For the text-containing cell, return its midpoint in (X, Y) coordinate format. 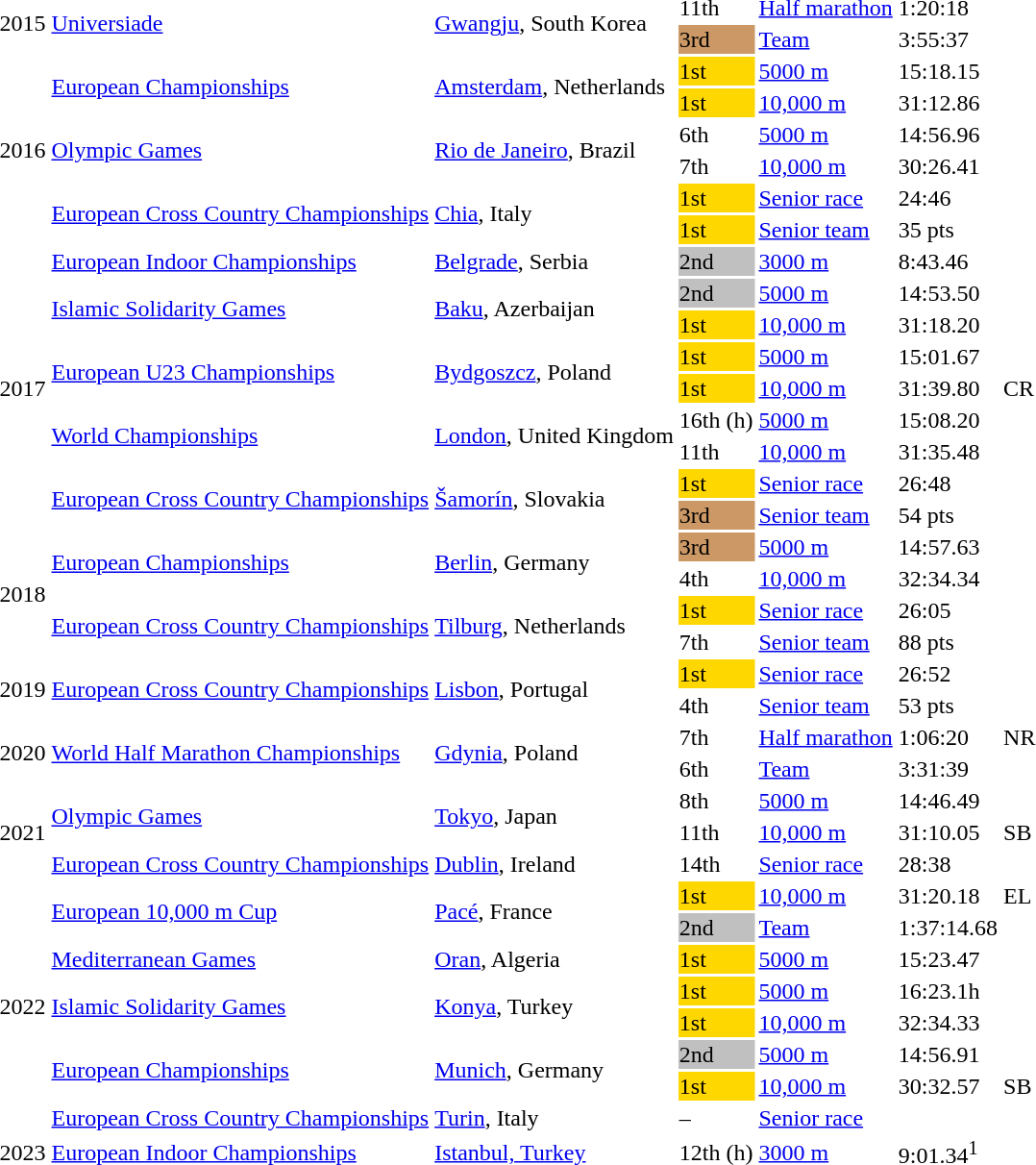
Pacé, France (555, 911)
Half marathon (826, 737)
Tokyo, Japan (555, 817)
Rio de Janeiro, Brazil (555, 150)
1:37:14.68 (948, 928)
Amsterdam, Netherlands (555, 87)
8th (716, 801)
30:26.41 (948, 166)
European 10,000 m Cup (240, 911)
15:08.20 (948, 420)
31:35.48 (948, 452)
London, United Kingdom (555, 436)
14:56.96 (948, 135)
Berlin, Germany (555, 563)
Dublin, Ireland (555, 864)
European U23 Championships (240, 373)
15:23.47 (948, 959)
Tilburg, Netherlands (555, 627)
3:55:37 (948, 39)
14:53.50 (948, 293)
16th (h) (716, 420)
European Indoor Championships (240, 261)
Chia, Italy (555, 213)
28:38 (948, 864)
Baku, Azerbaijan (555, 310)
15:18.15 (948, 71)
3:31:39 (948, 769)
88 pts (948, 642)
Belgrade, Serbia (555, 261)
Bydgoszcz, Poland (555, 373)
Mediterranean Games (240, 959)
31:39.80 (948, 388)
World Championships (240, 436)
24:46 (948, 198)
16:23.1h (948, 991)
Turin, Italy (555, 1118)
Lisbon, Portugal (555, 690)
15:01.67 (948, 357)
31:18.20 (948, 325)
8:43.46 (948, 261)
14:46.49 (948, 801)
3000 m (826, 261)
Šamorín, Slovakia (555, 500)
35 pts (948, 230)
31:10.05 (948, 832)
Munich, Germany (555, 1071)
Gdynia, Poland (555, 754)
World Half Marathon Championships (240, 754)
Oran, Algeria (555, 959)
Konya, Turkey (555, 1007)
26:05 (948, 610)
54 pts (948, 515)
31:20.18 (948, 896)
14:56.91 (948, 1054)
26:48 (948, 483)
1:06:20 (948, 737)
53 pts (948, 706)
32:34.34 (948, 579)
– (716, 1118)
30:32.57 (948, 1086)
14th (716, 864)
32:34.33 (948, 1023)
26:52 (948, 674)
31:12.86 (948, 103)
14:57.63 (948, 547)
